Return (x, y) of the center of cell containing provided text 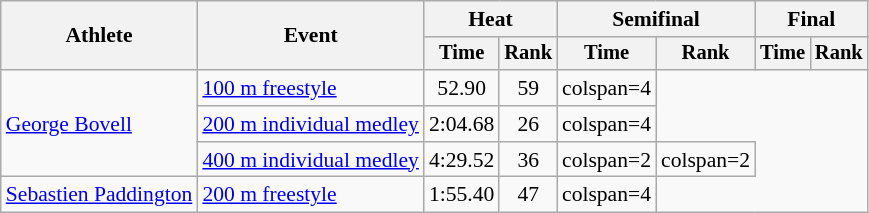
47 (528, 195)
59 (528, 88)
400 m individual medley (310, 160)
200 m individual medley (310, 124)
200 m freestyle (310, 195)
52.90 (462, 88)
1:55.40 (462, 195)
100 m freestyle (310, 88)
Semifinal (656, 19)
Event (310, 36)
Final (811, 19)
4:29.52 (462, 160)
2:04.68 (462, 124)
36 (528, 160)
26 (528, 124)
George Bovell (100, 124)
Athlete (100, 36)
Heat (490, 19)
Sebastien Paddington (100, 195)
